Find where the given text appears and provide that cell's center as [x, y] coordinate. 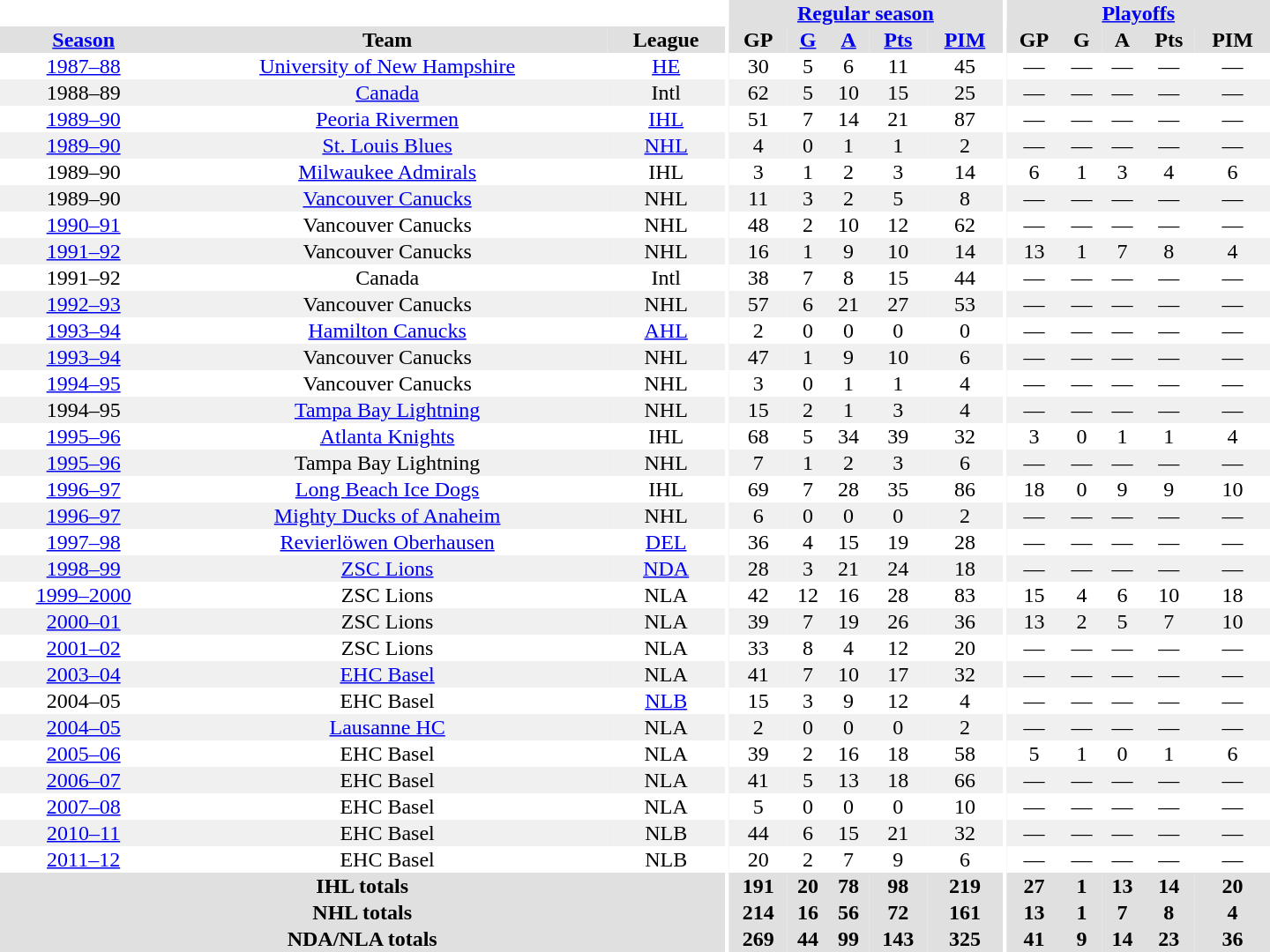
23 [1169, 939]
87 [965, 119]
66 [965, 780]
219 [965, 886]
League [666, 40]
NDA/NLA totals [362, 939]
30 [758, 66]
78 [848, 886]
Lausanne HC [387, 727]
214 [758, 912]
2011–12 [83, 859]
Hamilton Canucks [387, 331]
56 [848, 912]
17 [898, 674]
191 [758, 886]
98 [898, 886]
2006–07 [83, 780]
NDA [666, 569]
HE [666, 66]
57 [758, 304]
Mighty Ducks of Anaheim [387, 516]
86 [965, 489]
1998–99 [83, 569]
1999–2000 [83, 595]
Peoria Rivermen [387, 119]
33 [758, 648]
51 [758, 119]
IHL totals [362, 886]
Team [387, 40]
48 [758, 225]
58 [965, 754]
2003–04 [83, 674]
53 [965, 304]
1988–89 [83, 93]
Long Beach Ice Dogs [387, 489]
Season [83, 40]
26 [898, 621]
2007–08 [83, 807]
83 [965, 595]
47 [758, 357]
269 [758, 939]
St. Louis Blues [387, 145]
34 [848, 436]
1992–93 [83, 304]
25 [965, 93]
Atlanta Knights [387, 436]
University of New Hampshire [387, 66]
2000–01 [83, 621]
1987–88 [83, 66]
1997–98 [83, 542]
2005–06 [83, 754]
68 [758, 436]
Milwaukee Admirals [387, 172]
143 [898, 939]
2010–11 [83, 833]
1990–91 [83, 225]
Playoffs [1138, 13]
DEL [666, 542]
72 [898, 912]
NHL totals [362, 912]
24 [898, 569]
69 [758, 489]
35 [898, 489]
Regular season [866, 13]
Revierlöwen Oberhausen [387, 542]
325 [965, 939]
38 [758, 278]
45 [965, 66]
AHL [666, 331]
99 [848, 939]
2001–02 [83, 648]
42 [758, 595]
161 [965, 912]
